Scan for the cell matching the given text and deliver its [x, y] coordinate at center. 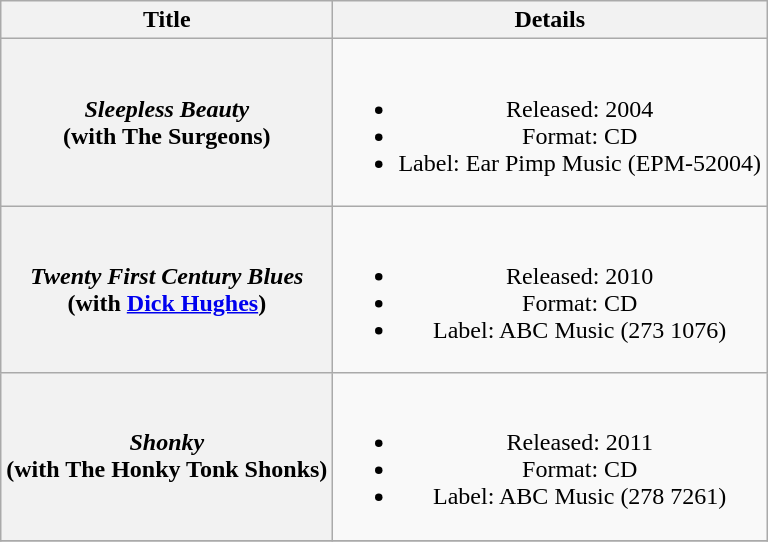
Released: 2004Format: CDLabel: Ear Pimp Music (EPM-52004) [550, 122]
Sleepless Beauty (with The Surgeons) [167, 122]
Released: 2011Format: CDLabel: ABC Music (278 7261) [550, 456]
Details [550, 20]
Title [167, 20]
Shonky (with The Honky Tonk Shonks) [167, 456]
Twenty First Century Blues (with Dick Hughes) [167, 290]
Released: 2010Format: CDLabel: ABC Music (273 1076) [550, 290]
